Detect which cell encompasses the target text, then output its [X, Y] center coordinate. 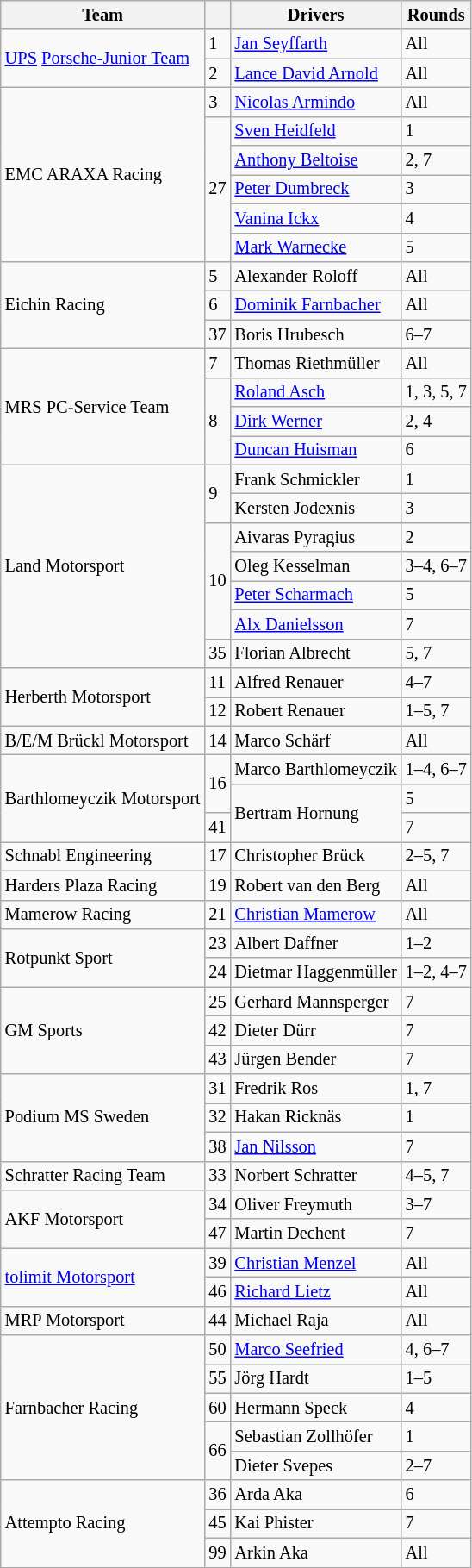
99 [217, 1552]
50 [217, 1350]
MRS PC-Service Team [103, 407]
Fredrik Ros [316, 1089]
4–7 [436, 682]
Kersten Jodexnis [316, 508]
41 [217, 828]
Marco Barthlomeyczik [316, 769]
Team [103, 15]
Arkin Aka [316, 1552]
Martin Dechent [316, 1234]
24 [217, 972]
45 [217, 1523]
16 [217, 783]
Eichin Racing [103, 305]
39 [217, 1263]
tolimit Motorsport [103, 1278]
Mark Warnecke [316, 247]
EMC ARAXA Racing [103, 174]
25 [217, 1002]
43 [217, 1059]
Alfred Renauer [316, 682]
17 [217, 856]
Marco Schärf [316, 740]
14 [217, 740]
Hermann Speck [316, 1408]
Land Motorsport [103, 566]
4–5, 7 [436, 1176]
Florian Albrecht [316, 653]
Thomas Riethmüller [316, 363]
Frank Schmickler [316, 479]
Harders Plaza Racing [103, 885]
Farnbacher Racing [103, 1408]
Roland Asch [316, 392]
MRP Motorsport [103, 1321]
Schratter Racing Team [103, 1176]
46 [217, 1291]
3–7 [436, 1204]
Duncan Huisman [316, 450]
10 [217, 581]
1–4, 6–7 [436, 769]
Jan Seyffarth [316, 44]
Boris Hrubesch [316, 334]
Kai Phister [316, 1523]
Dietmar Haggenmüller [316, 972]
Albert Daffner [316, 943]
2–7 [436, 1465]
1–5, 7 [436, 711]
Richard Lietz [316, 1291]
Alexander Roloff [316, 276]
Vanina Ickx [316, 218]
44 [217, 1321]
37 [217, 334]
1–2 [436, 943]
21 [217, 915]
Dieter Dürr [316, 1030]
Dominik Farnbacher [316, 305]
Jürgen Bender [316, 1059]
AKF Motorsport [103, 1219]
1–5 [436, 1378]
23 [217, 943]
55 [217, 1378]
27 [217, 189]
38 [217, 1146]
Bertram Hornung [316, 812]
Hakan Ricknäs [316, 1117]
Attempto Racing [103, 1524]
Arda Aka [316, 1495]
UPS Porsche-Junior Team [103, 59]
Anthony Beltoise [316, 160]
Mamerow Racing [103, 915]
31 [217, 1089]
1–2, 4–7 [436, 972]
Nicolas Armindo [316, 102]
Rotpunkt Sport [103, 957]
2–5, 7 [436, 856]
Jörg Hardt [316, 1378]
36 [217, 1495]
Alx Danielsson [316, 624]
Drivers [316, 15]
66 [217, 1452]
11 [217, 682]
12 [217, 711]
9 [217, 493]
Gerhard Mannsperger [316, 1002]
3–4, 6–7 [436, 566]
Peter Scharmach [316, 595]
8 [217, 421]
Herberth Motorsport [103, 697]
Schnabl Engineering [103, 856]
Sebastian Zollhöfer [316, 1437]
Marco Seefried [316, 1350]
1, 3, 5, 7 [436, 392]
Dirk Werner [316, 422]
Sven Heidfeld [316, 131]
Oliver Freymuth [316, 1204]
6–7 [436, 334]
Michael Raja [316, 1321]
Barthlomeyczik Motorsport [103, 798]
B/E/M Brückl Motorsport [103, 740]
Robert Renauer [316, 711]
Lance David Arnold [316, 73]
60 [217, 1408]
34 [217, 1204]
Rounds [436, 15]
1, 7 [436, 1089]
Oleg Kesselman [316, 566]
42 [217, 1030]
35 [217, 653]
47 [217, 1234]
Dieter Svepes [316, 1465]
Aivaras Pyragius [316, 537]
Podium MS Sweden [103, 1117]
Peter Dumbreck [316, 189]
Robert van den Berg [316, 885]
GM Sports [103, 1031]
Jan Nilsson [316, 1146]
2, 4 [436, 422]
19 [217, 885]
Christian Menzel [316, 1263]
5, 7 [436, 653]
2, 7 [436, 160]
4, 6–7 [436, 1350]
33 [217, 1176]
Christian Mamerow [316, 915]
Christopher Brück [316, 856]
32 [217, 1117]
Norbert Schratter [316, 1176]
